Scan for the cell matching the given text and deliver its [X, Y] coordinate at center. 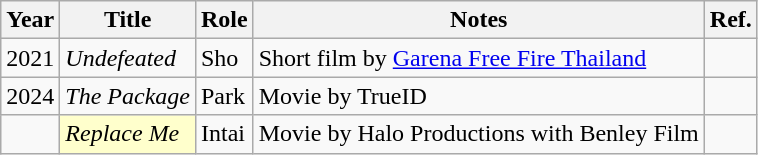
Movie by Halo Productions with Benley Film [478, 134]
Title [128, 20]
Park [224, 96]
2021 [30, 58]
Intai [224, 134]
2024 [30, 96]
The Package [128, 96]
Replace Me [128, 134]
Undefeated [128, 58]
Ref. [730, 20]
Sho [224, 58]
Short film by Garena Free Fire Thailand [478, 58]
Year [30, 20]
Notes [478, 20]
Movie by TrueID [478, 96]
Role [224, 20]
